Capture the cell that displays the provided text and extract its [x, y] central coordinate. 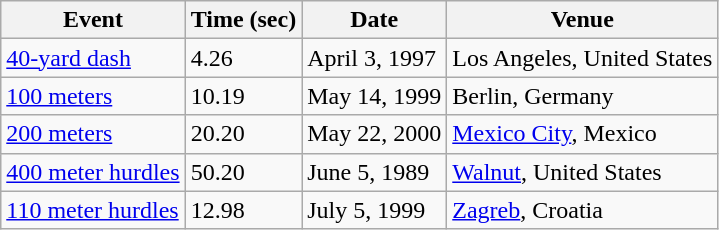
200 meters [93, 134]
Los Angeles, United States [582, 58]
July 5, 1999 [374, 210]
400 meter hurdles [93, 172]
May 22, 2000 [374, 134]
May 14, 1999 [374, 96]
Berlin, Germany [582, 96]
Zagreb, Croatia [582, 210]
50.20 [244, 172]
12.98 [244, 210]
April 3, 1997 [374, 58]
Event [93, 20]
20.20 [244, 134]
40-yard dash [93, 58]
Walnut, United States [582, 172]
4.26 [244, 58]
Time (sec) [244, 20]
Venue [582, 20]
June 5, 1989 [374, 172]
110 meter hurdles [93, 210]
10.19 [244, 96]
100 meters [93, 96]
Mexico City, Mexico [582, 134]
Date [374, 20]
